Detect which cell encompasses the target text, then output its (X, Y) center coordinate. 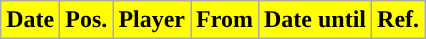
Player (152, 20)
From (225, 20)
Pos. (86, 20)
Date (30, 20)
Ref. (398, 20)
Date until (314, 20)
